Capture the cell that displays the provided text and extract its (X, Y) central coordinate. 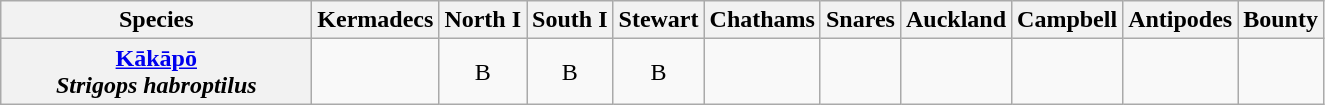
Species (156, 20)
Chathams (762, 20)
Snares (860, 20)
Kermadecs (376, 20)
Stewart (658, 20)
KākāpōStrigops habroptilus (156, 72)
Bounty (1281, 20)
North I (483, 20)
Antipodes (1180, 20)
South I (570, 20)
Campbell (1068, 20)
Auckland (956, 20)
